Determine the (x, y) coordinate at the center of the cell enclosing the given text.  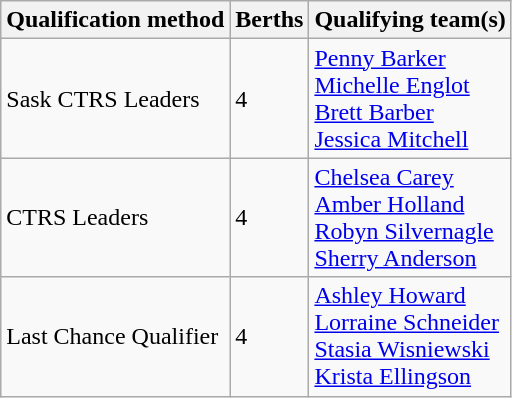
Qualification method (116, 20)
Berths (270, 20)
Sask CTRS Leaders (116, 98)
CTRS Leaders (116, 218)
Last Chance Qualifier (116, 336)
Chelsea Carey Amber Holland Robyn Silvernagle Sherry Anderson (410, 218)
Penny Barker Michelle Englot Brett Barber Jessica Mitchell (410, 98)
Ashley Howard Lorraine Schneider Stasia Wisniewski Krista Ellingson (410, 336)
Qualifying team(s) (410, 20)
